Return [x, y] of the center of cell containing provided text 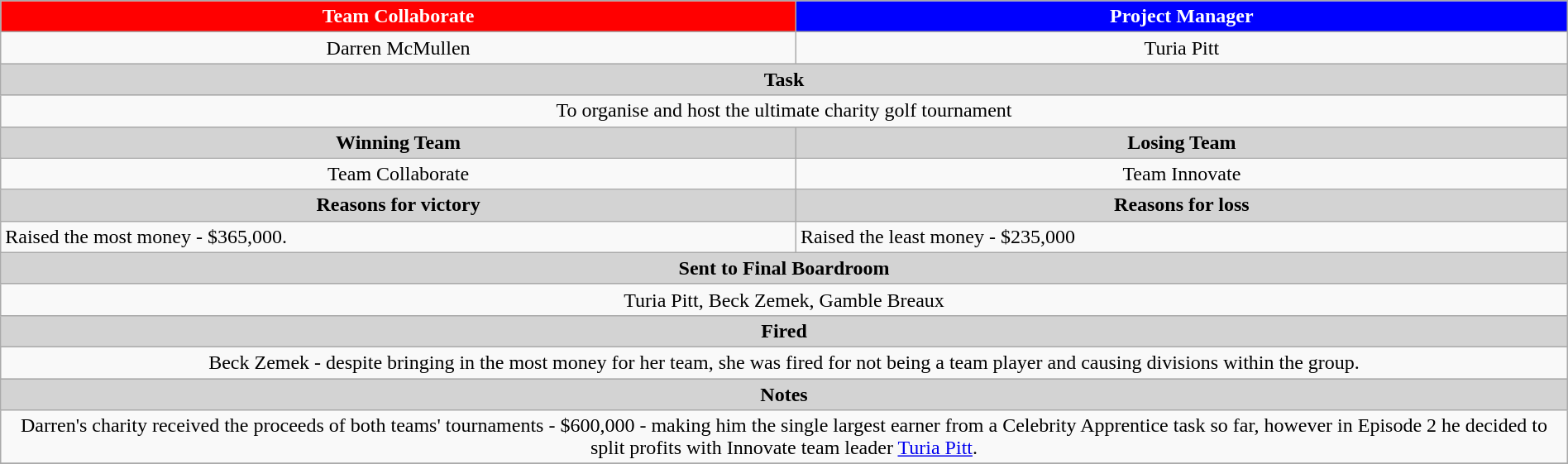
Raised the least money - $235,000 [1181, 237]
Beck Zemek - despite bringing in the most money for her team, she was fired for not being a team player and causing divisions within the group. [784, 362]
Reasons for loss [1181, 205]
To organise and host the ultimate charity golf tournament [784, 111]
Turia Pitt, Beck Zemek, Gamble Breaux [784, 299]
Turia Pitt [1181, 48]
Reasons for victory [399, 205]
Fired [784, 331]
Losing Team [1181, 142]
Team Innovate [1181, 174]
Task [784, 79]
Winning Team [399, 142]
Notes [784, 395]
Project Manager [1181, 17]
Raised the most money - $365,000. [399, 237]
Darren McMullen [399, 48]
Sent to Final Boardroom [784, 268]
